Pinpoint the cell where the given text exists, returning its [X, Y] midpoint coordinate. 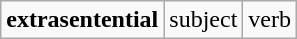
subject [204, 20]
verb [270, 20]
extrasentential [82, 20]
